Find where the given text appears and provide that cell's center as [x, y] coordinate. 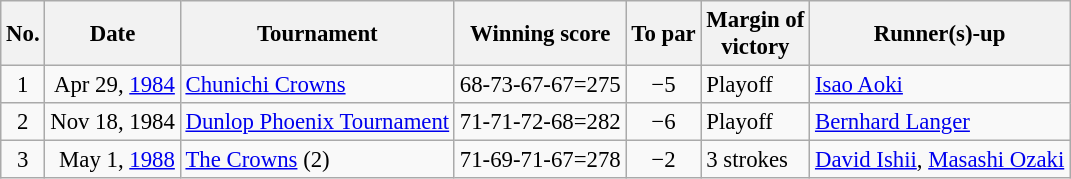
71-69-71-67=278 [540, 160]
The Crowns (2) [317, 160]
−6 [664, 122]
Margin ofvictory [756, 34]
May 1, 1988 [112, 160]
David Ishii, Masashi Ozaki [940, 160]
Chunichi Crowns [317, 85]
To par [664, 34]
Nov 18, 1984 [112, 122]
Runner(s)-up [940, 34]
Isao Aoki [940, 85]
3 [23, 160]
No. [23, 34]
−2 [664, 160]
Winning score [540, 34]
Apr 29, 1984 [112, 85]
Bernhard Langer [940, 122]
1 [23, 85]
68-73-67-67=275 [540, 85]
Tournament [317, 34]
Dunlop Phoenix Tournament [317, 122]
71-71-72-68=282 [540, 122]
−5 [664, 85]
3 strokes [756, 160]
2 [23, 122]
Date [112, 34]
